Provide the (x, y) coordinate of the cell's center where the given text is located.  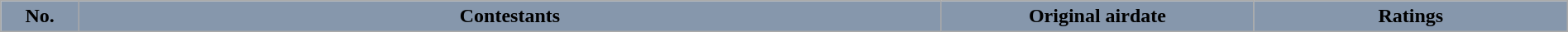
No. (40, 16)
Ratings (1411, 16)
Original airdate (1097, 16)
Contestants (509, 16)
